Locate the cell with the specified text and output its (X, Y) center coordinate. 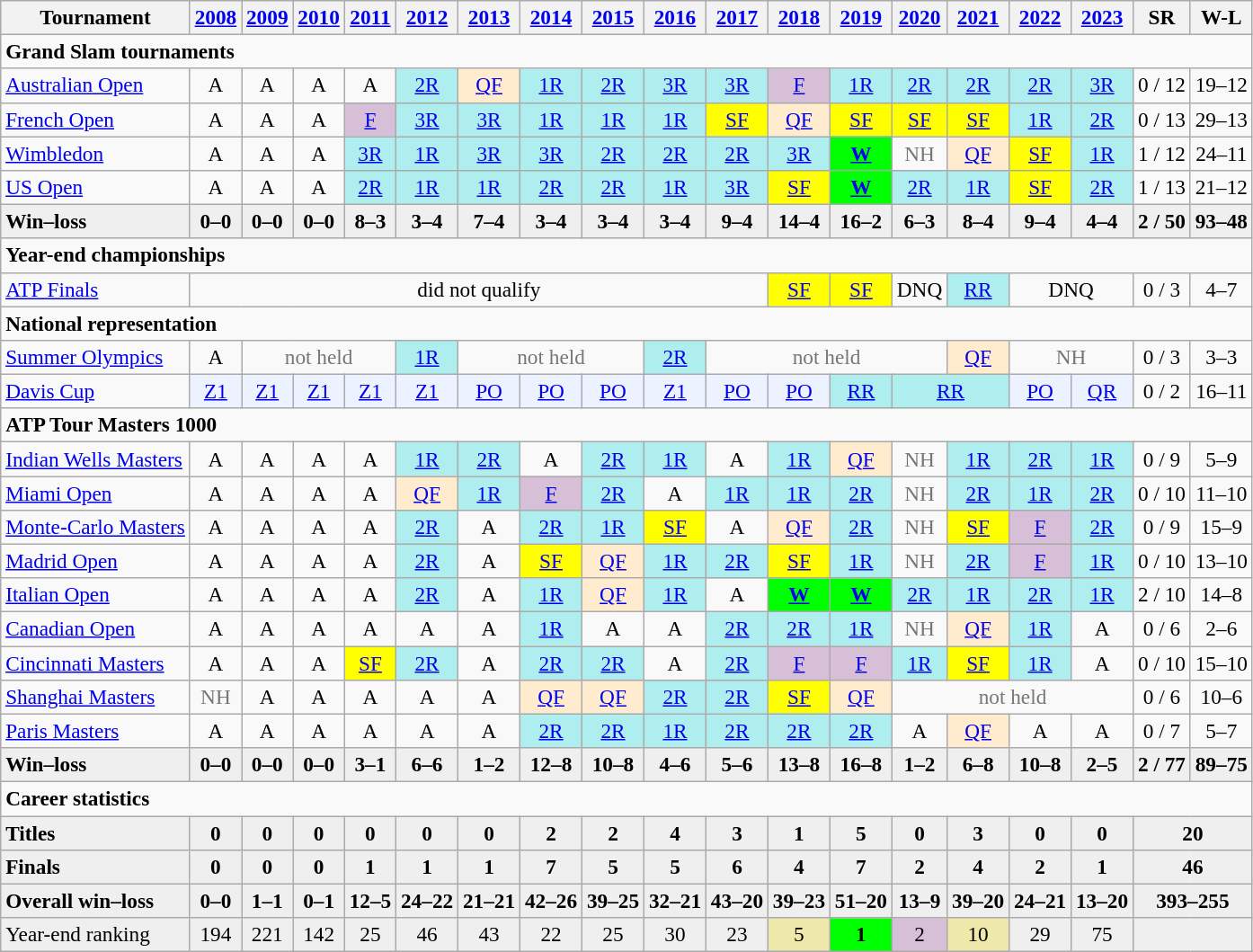
14–8 (1221, 595)
W-L (1221, 17)
National representation (627, 323)
2015 (613, 17)
Year-end ranking (95, 934)
Year-end championships (627, 255)
1 / 12 (1162, 153)
16–2 (861, 221)
0 / 13 (1162, 120)
13–8 (798, 764)
2019 (861, 17)
43–20 (737, 901)
39–23 (798, 901)
US Open (95, 187)
0 / 2 (1162, 391)
7–4 (489, 221)
29–13 (1221, 120)
Australian Open (95, 85)
13–9 (919, 901)
43 (489, 934)
Italian Open (95, 595)
SR (1162, 17)
15–10 (1221, 663)
39–25 (613, 901)
23 (737, 934)
QR (1102, 391)
2–6 (1221, 628)
2012 (428, 17)
142 (318, 934)
2023 (1102, 17)
2008 (216, 17)
2013 (489, 17)
1 / 13 (1162, 187)
10 (978, 934)
6–8 (978, 764)
42–26 (552, 901)
did not qualify (478, 289)
2022 (1041, 17)
5–9 (1221, 458)
4–7 (1221, 289)
3–3 (1221, 357)
Summer Olympics (95, 357)
Davis Cup (95, 391)
Madrid Open (95, 561)
2009 (268, 17)
Miami Open (95, 493)
3–1 (370, 764)
5–7 (1221, 731)
16–8 (861, 764)
2 / 50 (1162, 221)
ATP Finals (95, 289)
2020 (919, 17)
13–10 (1221, 561)
Indian Wells Masters (95, 458)
10–6 (1221, 697)
Grand Slam tournaments (627, 51)
30 (674, 934)
4–4 (1102, 221)
4–6 (674, 764)
6–3 (919, 221)
51–20 (861, 901)
1–1 (268, 901)
194 (216, 934)
2011 (370, 17)
24–11 (1221, 153)
Finals (95, 867)
8–3 (370, 221)
89–75 (1221, 764)
2 / 10 (1162, 595)
French Open (95, 120)
24–21 (1041, 901)
Cincinnati Masters (95, 663)
29 (1041, 934)
19–12 (1221, 85)
32–21 (674, 901)
2 / 77 (1162, 764)
93–48 (1221, 221)
12–5 (370, 901)
Canadian Open (95, 628)
14–4 (798, 221)
15–9 (1221, 527)
0 / 7 (1162, 731)
24–22 (428, 901)
Paris Masters (95, 731)
2018 (798, 17)
39–20 (978, 901)
2010 (318, 17)
0 / 12 (1162, 85)
21–21 (489, 901)
8–4 (978, 221)
221 (268, 934)
2014 (552, 17)
12–8 (552, 764)
ATP Tour Masters 1000 (627, 425)
11–10 (1221, 493)
Overall win–loss (95, 901)
Tournament (95, 17)
393–255 (1194, 901)
Titles (95, 832)
2021 (978, 17)
16–11 (1221, 391)
75 (1102, 934)
6–6 (428, 764)
0–1 (318, 901)
Wimbledon (95, 153)
Career statistics (627, 798)
21–12 (1221, 187)
13–20 (1102, 901)
Shanghai Masters (95, 697)
20 (1194, 832)
5–6 (737, 764)
22 (552, 934)
2017 (737, 17)
2–5 (1102, 764)
2016 (674, 17)
Monte-Carlo Masters (95, 527)
6 (737, 867)
